From the cell containing the given text, extract its center point as (x, y) coordinate. 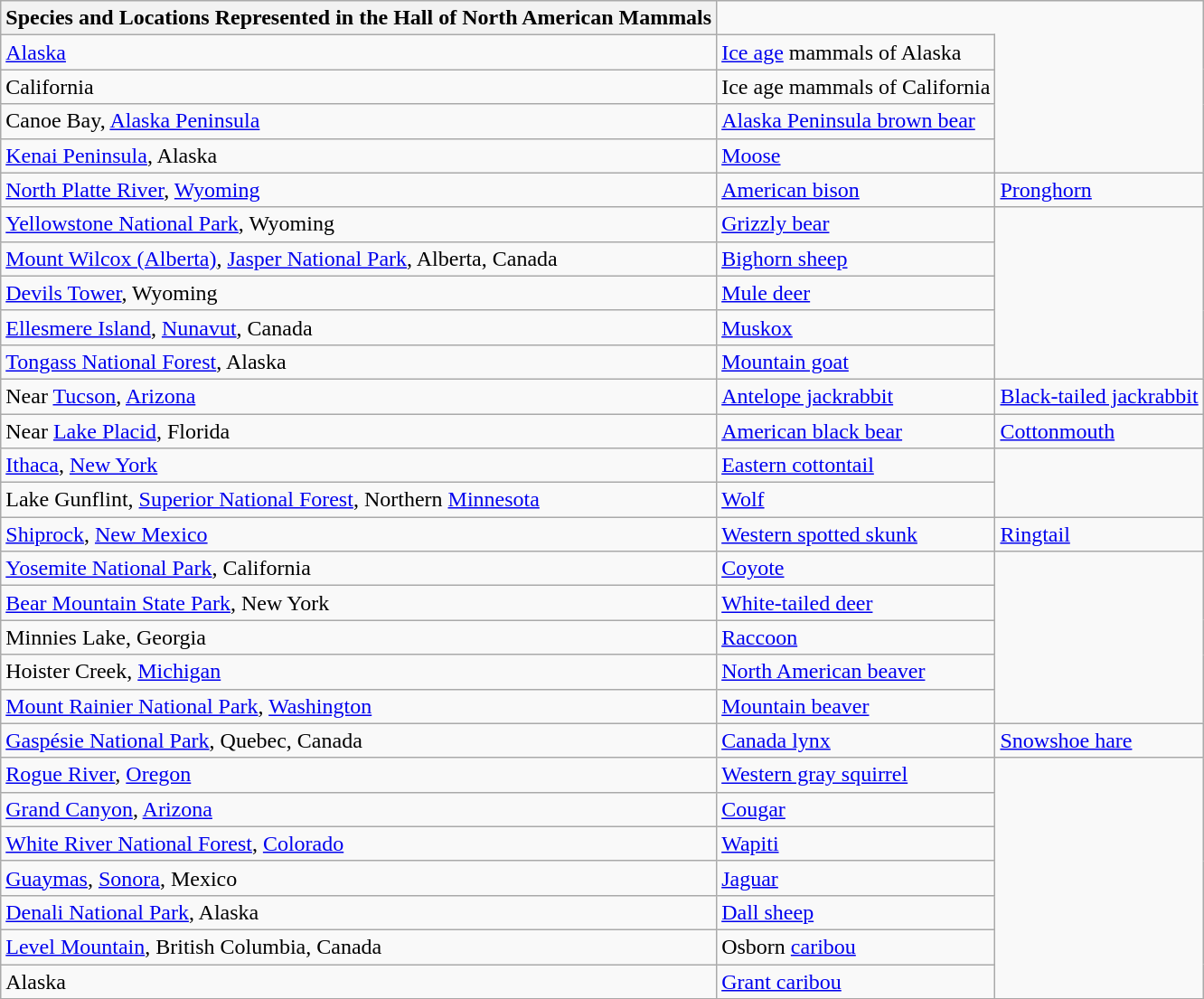
Yosemite National Park, California (359, 569)
Osborn caribou (856, 947)
Mule deer (856, 293)
Ice age mammals of Alaska (856, 52)
Bighorn sheep (856, 259)
Wolf (856, 500)
Mount Rainier National Park, Washington (359, 706)
Tongass National Forest, Alaska (359, 362)
Devils Tower, Wyoming (359, 293)
Minnies Lake, Georgia (359, 637)
Rogue River, Oregon (359, 775)
Coyote (856, 569)
Grizzly bear (856, 224)
Western gray squirrel (856, 775)
Shiprock, New Mexico (359, 534)
Jaguar (856, 878)
Near Lake Placid, Florida (359, 431)
North American beaver (856, 672)
Pronghorn (1099, 190)
American bison (856, 190)
Moose (856, 156)
Muskox (856, 327)
Ice age mammals of California (856, 87)
Level Mountain, British Columbia, Canada (359, 947)
Denali National Park, Alaska (359, 912)
Ringtail (1099, 534)
Grand Canyon, Arizona (359, 809)
Yellowstone National Park, Wyoming (359, 224)
Cottonmouth (1099, 431)
Black-tailed jackrabbit (1099, 396)
Gaspésie National Park, Quebec, Canada (359, 740)
Snowshoe hare (1099, 740)
Near Tucson, Arizona (359, 396)
Ellesmere Island, Nunavut, Canada (359, 327)
Ithaca, New York (359, 466)
Mount Wilcox (Alberta), Jasper National Park, Alberta, Canada (359, 259)
Western spotted skunk (856, 534)
Grant caribou (856, 981)
Hoister Creek, Michigan (359, 672)
North Platte River, Wyoming (359, 190)
Wapiti (856, 843)
California (359, 87)
Kenai Peninsula, Alaska (359, 156)
Mountain goat (856, 362)
Antelope jackrabbit (856, 396)
Guaymas, Sonora, Mexico (359, 878)
Raccoon (856, 637)
Alaska Peninsula brown bear (856, 121)
Species and Locations Represented in the Hall of North American Mammals (359, 18)
Eastern cottontail (856, 466)
Dall sheep (856, 912)
Canoe Bay, Alaska Peninsula (359, 121)
Mountain beaver (856, 706)
Cougar (856, 809)
Lake Gunflint, Superior National Forest, Northern Minnesota (359, 500)
Canada lynx (856, 740)
American black bear (856, 431)
Bear Mountain State Park, New York (359, 603)
White-tailed deer (856, 603)
White River National Forest, Colorado (359, 843)
